Output the [x, y] coordinate of the center of the cell containing the given text.  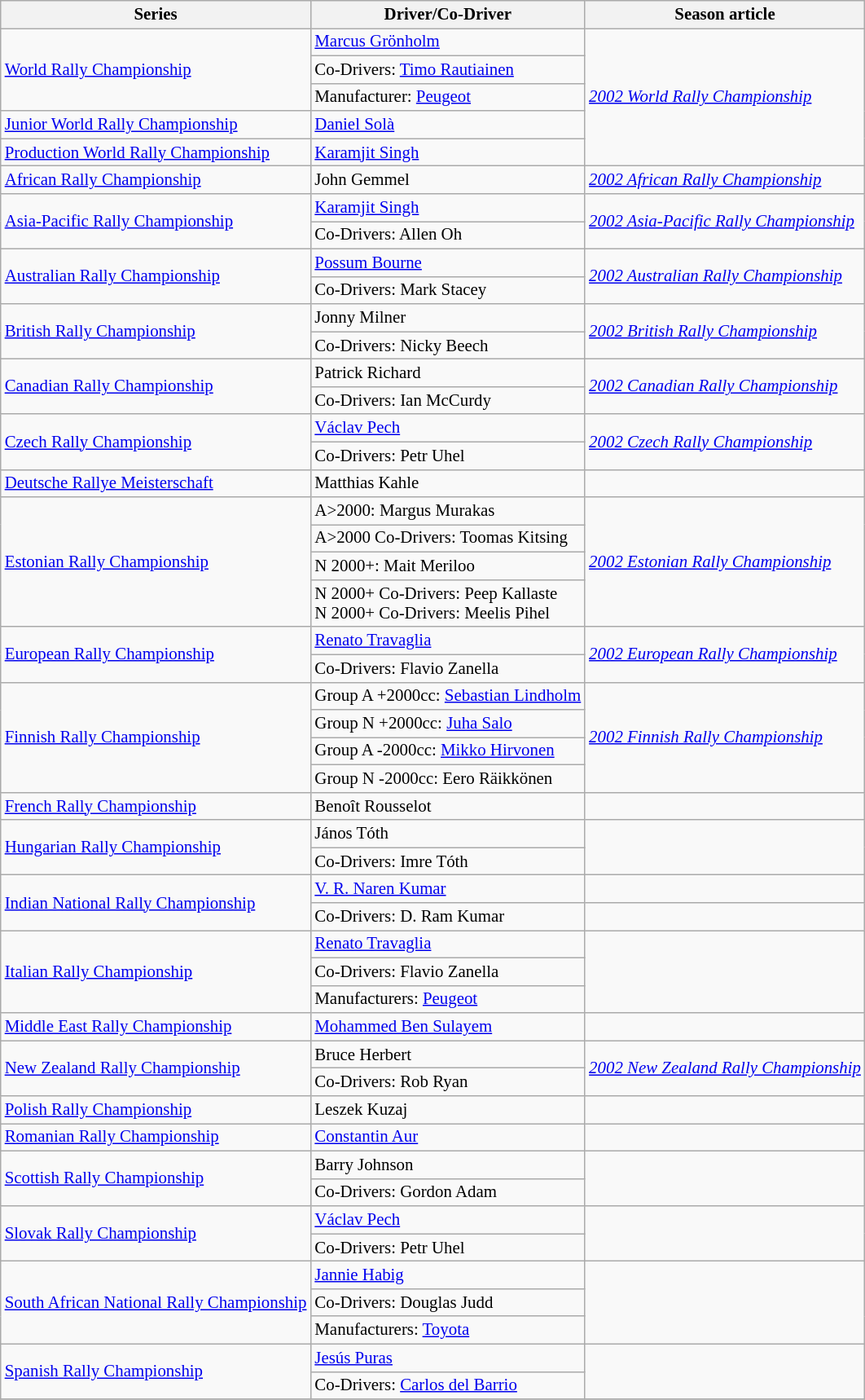
Daniel Solà [448, 125]
Season article [725, 15]
Deutsche Rallye Meisterschaft [156, 483]
A>2000 Co-Drivers: Toomas Kitsing [448, 539]
Barry Johnson [448, 1164]
Manufacturers: Toyota [448, 1330]
Co-Drivers: Ian McCurdy [448, 400]
Bruce Herbert [448, 1054]
2002 Estonian Rally Championship [725, 562]
2002 Asia-Pacific Rally Championship [725, 222]
2002 Czech Rally Championship [725, 442]
Czech Rally Championship [156, 442]
Co-Drivers: Carlos del Barrio [448, 1385]
Patrick Richard [448, 373]
Benoît Rousselot [448, 806]
Co-Drivers: Gordon Adam [448, 1192]
Co-Drivers: Douglas Judd [448, 1302]
Asia-Pacific Rally Championship [156, 222]
Group A -2000cc: Mikko Hirvonen [448, 751]
Possum Bourne [448, 262]
British Rally Championship [156, 332]
N 2000+: Mait Meriloo [448, 566]
Mohammed Ben Sulayem [448, 1027]
Jesús Puras [448, 1358]
Middle East Rally Championship [156, 1027]
Romanian Rally Championship [156, 1137]
János Tóth [448, 834]
V. R. Naren Kumar [448, 889]
N 2000+ Co-Drivers: Peep KallasteN 2000+ Co-Drivers: Meelis Pihel [448, 603]
Series [156, 15]
Italian Rally Championship [156, 972]
Hungarian Rally Championship [156, 847]
Co-Drivers: D. Ram Kumar [448, 917]
2002 European Rally Championship [725, 654]
Co-Drivers: Allen Oh [448, 235]
French Rally Championship [156, 806]
World Rally Championship [156, 69]
Spanish Rally Championship [156, 1371]
Group N +2000cc: Juha Salo [448, 724]
2002 Finnish Rally Championship [725, 737]
Production World Rally Championship [156, 152]
Manufacturers: Peugeot [448, 999]
A>2000: Margus Murakas [448, 511]
Co-Drivers: Timo Rautiainen [448, 69]
Driver/Co-Driver [448, 15]
European Rally Championship [156, 654]
John Gemmel [448, 180]
South African National Rally Championship [156, 1303]
Co-Drivers: Mark Stacey [448, 290]
Scottish Rally Championship [156, 1178]
Polish Rally Championship [156, 1110]
Group N -2000cc: Eero Räikkönen [448, 778]
Constantin Aur [448, 1137]
Manufacturer: Peugeot [448, 97]
Australian Rally Championship [156, 276]
Junior World Rally Championship [156, 125]
Finnish Rally Championship [156, 737]
Canadian Rally Championship [156, 387]
Estonian Rally Championship [156, 562]
African Rally Championship [156, 180]
Co-Drivers: Rob Ryan [448, 1082]
Leszek Kuzaj [448, 1110]
2002 Canadian Rally Championship [725, 387]
New Zealand Rally Championship [156, 1068]
Jonny Milner [448, 318]
2002 New Zealand Rally Championship [725, 1068]
Marcus Grönholm [448, 42]
Matthias Kahle [448, 483]
Co-Drivers: Imre Tóth [448, 861]
2002 World Rally Championship [725, 96]
Co-Drivers: Nicky Beech [448, 346]
Group A +2000cc: Sebastian Lindholm [448, 696]
Slovak Rally Championship [156, 1234]
Indian National Rally Championship [156, 903]
Jannie Habig [448, 1275]
2002 Australian Rally Championship [725, 276]
2002 African Rally Championship [725, 180]
2002 British Rally Championship [725, 332]
